Extract the (x, y) coordinate from the center of the cell holding the provided text.  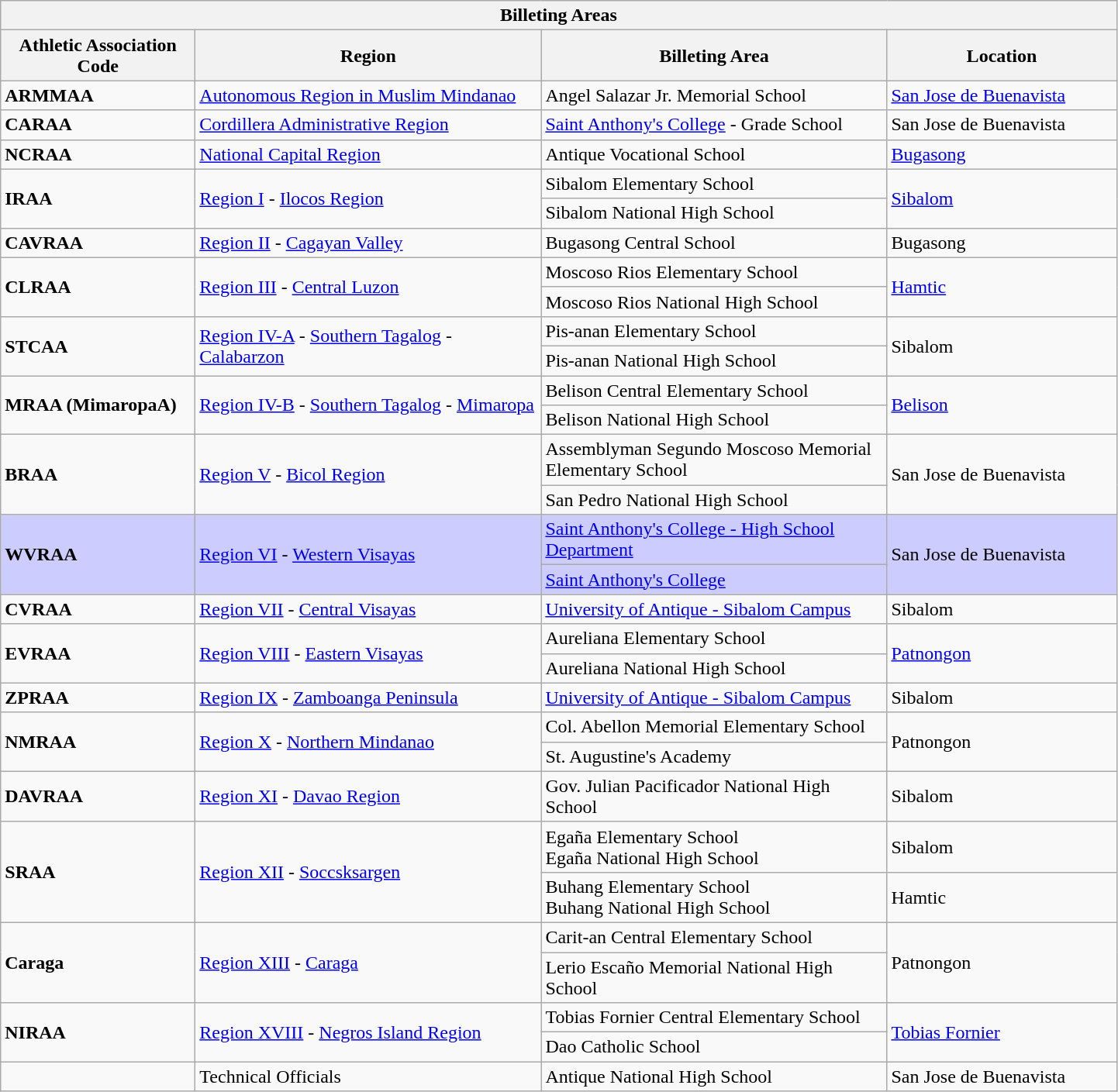
DAVRAA (98, 797)
Region XII - Soccsksargen (368, 872)
Antique Vocational School (714, 154)
St. Augustine's Academy (714, 756)
CVRAA (98, 609)
Athletic Association Code (98, 56)
Region III - Central Luzon (368, 287)
Region VII - Central Visayas (368, 609)
Region II - Cagayan Valley (368, 243)
Bugasong Central School (714, 243)
Autonomous Region in Muslim Mindanao (368, 95)
WVRAA (98, 555)
Aureliana Elementary School (714, 639)
Location (1002, 56)
Egaña Elementary School Egaña National High School (714, 846)
EVRAA (98, 653)
STCAA (98, 346)
Saint Anthony's College - High School Department (714, 539)
Billeting Areas (558, 16)
Cordillera Administrative Region (368, 125)
CARAA (98, 125)
San Pedro National High School (714, 500)
Aureliana National High School (714, 668)
Region IV-A - Southern Tagalog - Calabarzon (368, 346)
Caraga (98, 963)
Angel Salazar Jr. Memorial School (714, 95)
Sibalom National High School (714, 213)
IRAA (98, 198)
Region X - Northern Mindanao (368, 742)
Saint Anthony's College - Grade School (714, 125)
Sibalom Elementary School (714, 184)
NIRAA (98, 1032)
NCRAA (98, 154)
Carit-an Central Elementary School (714, 937)
Pis-anan Elementary School (714, 331)
Belison National High School (714, 420)
Saint Anthony's College (714, 580)
Technical Officials (368, 1076)
Dao Catholic School (714, 1047)
Billeting Area (714, 56)
CAVRAA (98, 243)
Region IV-B - Southern Tagalog - Mimaropa (368, 405)
Belison (1002, 405)
Lerio Escaño Memorial National High School (714, 977)
ARMMAA (98, 95)
Region I - Ilocos Region (368, 198)
NMRAA (98, 742)
ZPRAA (98, 698)
Region VIII - Eastern Visayas (368, 653)
Tobias Fornier (1002, 1032)
SRAA (98, 872)
BRAA (98, 474)
Belison Central Elementary School (714, 390)
Tobias Fornier Central Elementary School (714, 1018)
Region (368, 56)
CLRAA (98, 287)
Region IX - Zamboanga Peninsula (368, 698)
Region XVIII - Negros Island Region (368, 1032)
Region XI - Davao Region (368, 797)
Col. Abellon Memorial Elementary School (714, 727)
Buhang Elementary School Buhang National High School (714, 897)
National Capital Region (368, 154)
Region XIII - Caraga (368, 963)
Assemblyman Segundo Moscoso Memorial Elementary School (714, 460)
MRAA (MimaropaA) (98, 405)
Moscoso Rios Elementary School (714, 272)
Region V - Bicol Region (368, 474)
Region VI - Western Visayas (368, 555)
Gov. Julian Pacificador National High School (714, 797)
Pis-anan National High School (714, 360)
Moscoso Rios National High School (714, 301)
Antique National High School (714, 1076)
